Extract the (x, y) coordinate from the center of the cell holding the provided text.  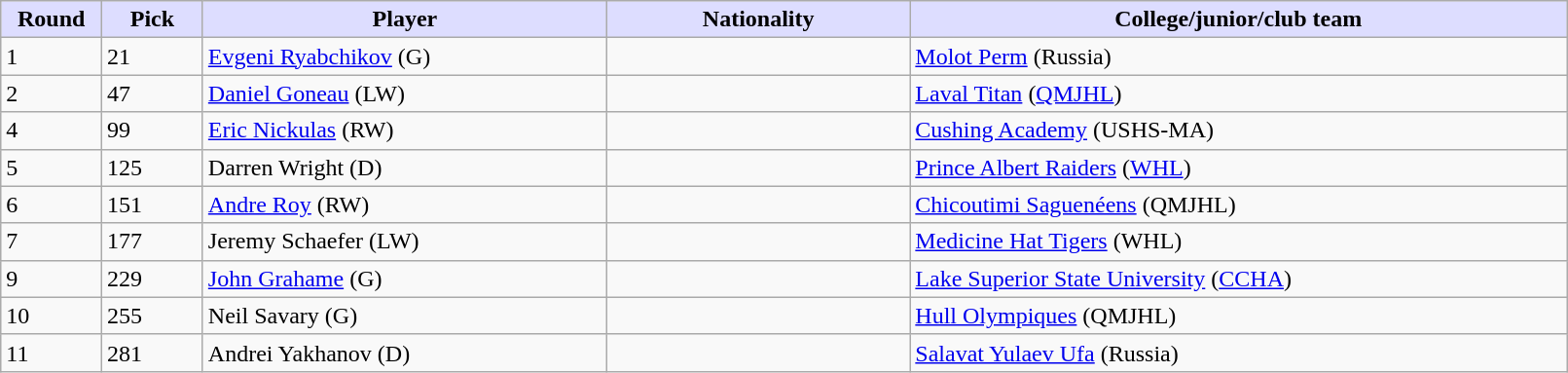
177 (153, 242)
229 (153, 279)
Molot Perm (Russia) (1238, 56)
John Grahame (G) (405, 279)
151 (153, 205)
College/junior/club team (1238, 19)
Prince Albert Raiders (WHL) (1238, 168)
281 (153, 353)
5 (52, 168)
4 (52, 131)
Chicoutimi Saguenéens (QMJHL) (1238, 205)
11 (52, 353)
9 (52, 279)
10 (52, 316)
Andrei Yakhanov (D) (405, 353)
Round (52, 19)
Jeremy Schaefer (LW) (405, 242)
Eric Nickulas (RW) (405, 131)
Laval Titan (QMJHL) (1238, 93)
255 (153, 316)
7 (52, 242)
1 (52, 56)
125 (153, 168)
Medicine Hat Tigers (WHL) (1238, 242)
Evgeni Ryabchikov (G) (405, 56)
Cushing Academy (USHS-MA) (1238, 131)
Nationality (757, 19)
99 (153, 131)
Darren Wright (D) (405, 168)
Lake Superior State University (CCHA) (1238, 279)
Daniel Goneau (LW) (405, 93)
47 (153, 93)
Hull Olympiques (QMJHL) (1238, 316)
Player (405, 19)
Neil Savary (G) (405, 316)
Pick (153, 19)
6 (52, 205)
Andre Roy (RW) (405, 205)
2 (52, 93)
Salavat Yulaev Ufa (Russia) (1238, 353)
21 (153, 56)
